Pinpoint the cell where the given text exists, returning its (x, y) midpoint coordinate. 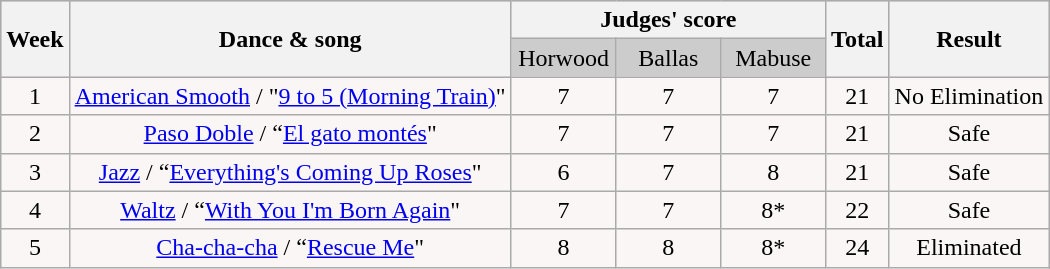
6 (564, 172)
4 (35, 210)
Total (858, 39)
1 (35, 96)
Week (35, 39)
5 (35, 248)
Dance & song (290, 39)
Result (969, 39)
Waltz / “With You I'm Born Again" (290, 210)
24 (858, 248)
Paso Doble / “El gato montés" (290, 134)
American Smooth / "9 to 5 (Morning Train)" (290, 96)
Judges' score (668, 20)
3 (35, 172)
2 (35, 134)
No Elimination (969, 96)
Horwood (564, 58)
Eliminated (969, 248)
Cha-cha-cha / “Rescue Me" (290, 248)
22 (858, 210)
Mabuse (774, 58)
Ballas (668, 58)
Jazz / “Everything's Coming Up Roses" (290, 172)
